Extract the (x, y) coordinate from the center of the cell holding the provided text.  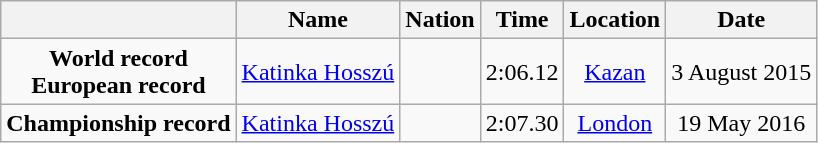
Championship record (118, 123)
London (615, 123)
Date (742, 20)
3 August 2015 (742, 72)
19 May 2016 (742, 123)
2:06.12 (522, 72)
World recordEuropean record (118, 72)
Location (615, 20)
Kazan (615, 72)
2:07.30 (522, 123)
Nation (440, 20)
Name (318, 20)
Time (522, 20)
